Output the [x, y] coordinate of the center of the cell containing the given text.  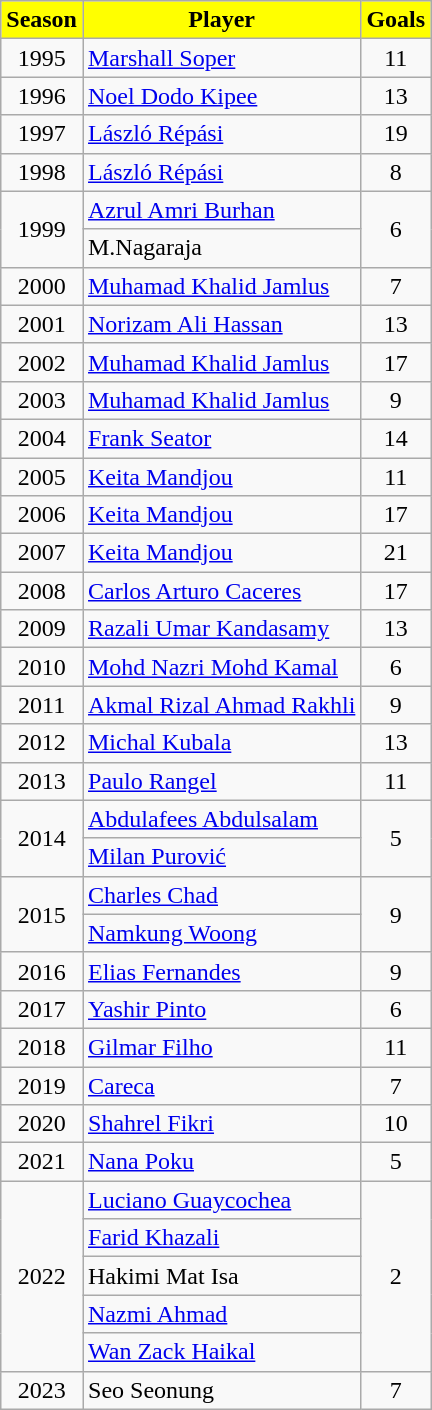
Noel Dodo Kipee [221, 96]
2012 [42, 743]
Michal Kubala [221, 743]
2006 [42, 515]
2015 [42, 914]
Seo Seonung [221, 1390]
Mohd Nazri Mohd Kamal [221, 667]
Hakimi Mat Isa [221, 1276]
Razali Umar Kandasamy [221, 629]
M.Nagaraja [221, 248]
2022 [42, 1276]
14 [396, 438]
Namkung Woong [221, 933]
1996 [42, 96]
2004 [42, 438]
Farid Khazali [221, 1238]
Marshall Soper [221, 58]
2003 [42, 400]
19 [396, 134]
Abdulafees Abdulsalam [221, 819]
2011 [42, 705]
2021 [42, 1162]
2010 [42, 667]
Charles Chad [221, 895]
Norizam Ali Hassan [221, 324]
1997 [42, 134]
Carlos Arturo Caceres [221, 591]
2018 [42, 1047]
Gilmar Filho [221, 1047]
2014 [42, 838]
Shahrel Fikri [221, 1124]
2007 [42, 553]
2020 [42, 1124]
2009 [42, 629]
Yashir Pinto [221, 1009]
Elias Fernandes [221, 971]
2013 [42, 781]
8 [396, 172]
Season [42, 20]
Azrul Amri Burhan [221, 210]
Player [221, 20]
2017 [42, 1009]
2019 [42, 1085]
Wan Zack Haikal [221, 1352]
1995 [42, 58]
Frank Seator [221, 438]
Goals [396, 20]
2000 [42, 286]
2005 [42, 477]
2001 [42, 324]
2023 [42, 1390]
Milan Purović [221, 857]
Luciano Guaycochea [221, 1200]
1998 [42, 172]
Nazmi Ahmad [221, 1314]
21 [396, 553]
Paulo Rangel [221, 781]
Careca [221, 1085]
Akmal Rizal Ahmad Rakhli [221, 705]
Nana Poku [221, 1162]
2016 [42, 971]
2008 [42, 591]
10 [396, 1124]
2002 [42, 362]
2 [396, 1276]
1999 [42, 229]
